Extract the (X, Y) coordinate from the center of the cell holding the provided text.  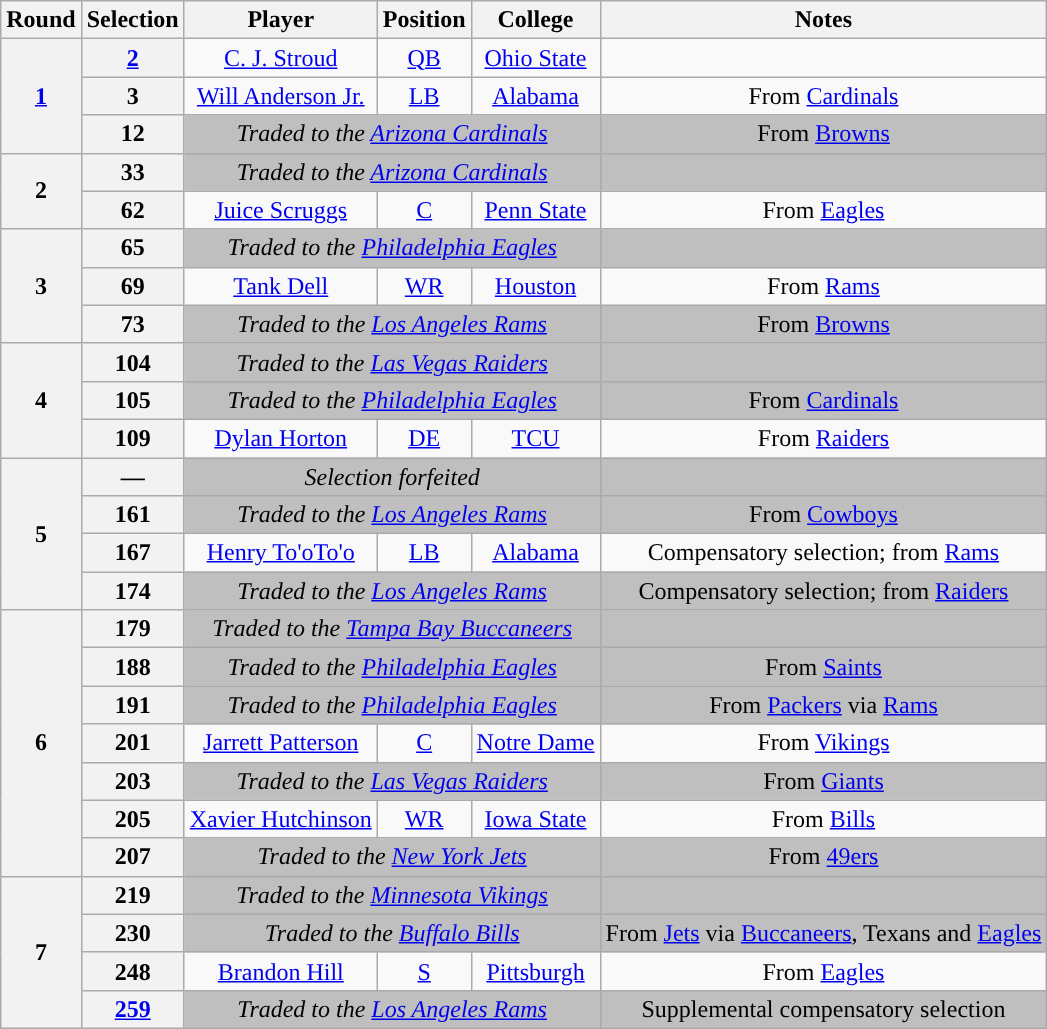
161 (132, 515)
Xavier Hutchinson (280, 819)
From Saints (824, 667)
167 (132, 553)
From Rams (824, 286)
Compensatory selection; from Rams (824, 553)
Supplemental compensatory selection (824, 1009)
201 (132, 743)
104 (132, 362)
From Jets via Buccaneers, Texans and Eagles (824, 933)
From 49ers (824, 857)
Position (424, 20)
179 (132, 629)
Jarrett Patterson (280, 743)
Traded to the New York Jets (392, 857)
From Raiders (824, 438)
205 (132, 819)
7 (41, 952)
Pittsburgh (536, 971)
Penn State (536, 210)
62 (132, 210)
230 (132, 933)
Ohio State (536, 58)
From Bills (824, 819)
Tank Dell (280, 286)
109 (132, 438)
12 (132, 134)
191 (132, 705)
QB (424, 58)
Notes (824, 20)
203 (132, 781)
College (536, 20)
5 (41, 534)
174 (132, 591)
219 (132, 895)
65 (132, 248)
Traded to the Buffalo Bills (392, 933)
207 (132, 857)
From Cowboys (824, 515)
Selection (132, 20)
From Vikings (824, 743)
Houston (536, 286)
Round (41, 20)
1 (41, 96)
Traded to the Tampa Bay Buccaneers (392, 629)
73 (132, 324)
33 (132, 172)
105 (132, 400)
Notre Dame (536, 743)
6 (41, 743)
259 (132, 1009)
248 (132, 971)
4 (41, 400)
Will Anderson Jr. (280, 96)
C. J. Stroud (280, 58)
Iowa State (536, 819)
DE (424, 438)
From Giants (824, 781)
From Packers via Rams (824, 705)
Traded to the Minnesota Vikings (392, 895)
Compensatory selection; from Raiders (824, 591)
— (132, 477)
Henry To'oTo'o (280, 553)
Brandon Hill (280, 971)
S (424, 971)
Juice Scruggs (280, 210)
TCU (536, 438)
Selection forfeited (392, 477)
Dylan Horton (280, 438)
Player (280, 20)
188 (132, 667)
69 (132, 286)
